Identify which cell holds the provided text, then report its (X, Y) central coordinate. 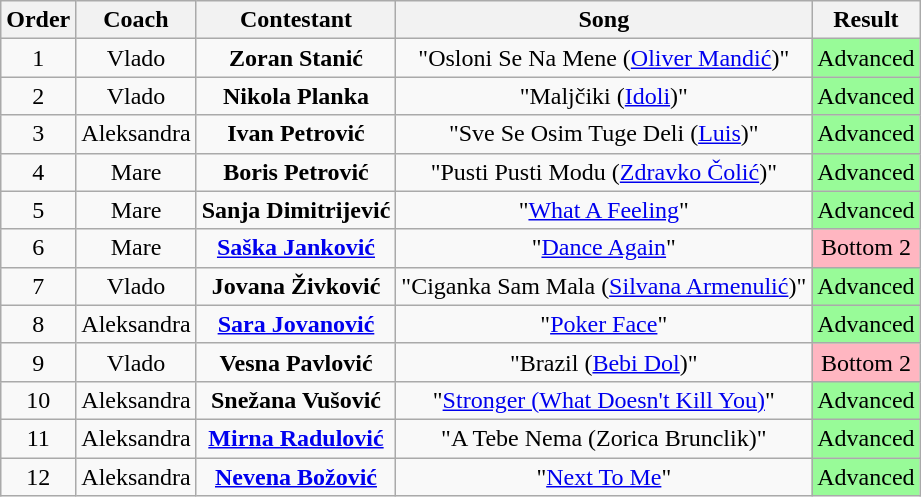
6 (38, 248)
"What A Feeling" (604, 210)
Contestant (296, 20)
"Next To Me" (604, 477)
9 (38, 362)
"Brazil (Bebi Dol)" (604, 362)
"A Tebe Nema (Zorica Brunclik)" (604, 438)
Order (38, 20)
Result (866, 20)
Boris Petrović (296, 172)
"Poker Face" (604, 324)
"Dance Again" (604, 248)
8 (38, 324)
"Stronger (What Doesn't Kill You)" (604, 400)
"Pusti Pusti Modu (Zdravko Čolić)" (604, 172)
5 (38, 210)
1 (38, 58)
Song (604, 20)
"Osloni Se Na Mene (Oliver Mandić)" (604, 58)
Nikola Planka (296, 96)
4 (38, 172)
Saška Janković (296, 248)
"Sve Se Osim Tuge Deli (Luis)" (604, 134)
Sara Jovanović (296, 324)
11 (38, 438)
Coach (136, 20)
3 (38, 134)
Ivan Petrović (296, 134)
Mirna Radulović (296, 438)
2 (38, 96)
12 (38, 477)
"Maljčiki (Idoli)" (604, 96)
Sanja Dimitrijević (296, 210)
Jovana Živković (296, 286)
Vesna Pavlović (296, 362)
7 (38, 286)
Zoran Stanić (296, 58)
Nevena Božović (296, 477)
Snežana Vušović (296, 400)
"Ciganka Sam Mala (Silvana Armenulić)" (604, 286)
10 (38, 400)
